From the cell containing the given text, extract its center point as [x, y] coordinate. 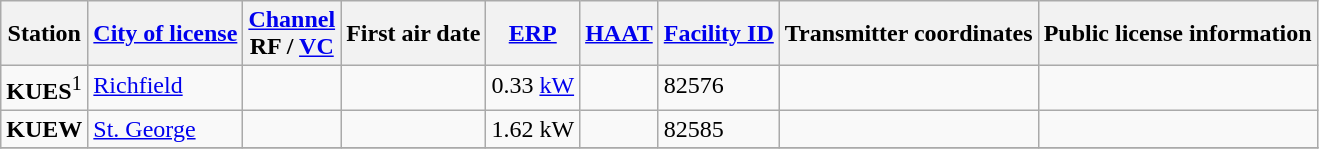
Public license information [1178, 34]
Richfield [166, 88]
ERP [533, 34]
HAAT [620, 34]
City of license [166, 34]
0.33 kW [533, 88]
82585 [718, 129]
Transmitter coordinates [908, 34]
Facility ID [718, 34]
82576 [718, 88]
KUES1 [44, 88]
ChannelRF / VC [292, 34]
First air date [414, 34]
St. George [166, 129]
KUEW [44, 129]
Station [44, 34]
1.62 kW [533, 129]
